Output the (X, Y) coordinate of the center of the cell containing the given text.  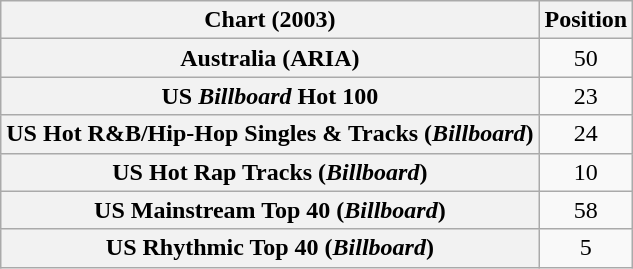
10 (586, 172)
US Hot R&B/Hip-Hop Singles & Tracks (Billboard) (270, 134)
58 (586, 210)
23 (586, 96)
Position (586, 20)
US Billboard Hot 100 (270, 96)
50 (586, 58)
US Hot Rap Tracks (Billboard) (270, 172)
5 (586, 248)
Australia (ARIA) (270, 58)
24 (586, 134)
US Rhythmic Top 40 (Billboard) (270, 248)
US Mainstream Top 40 (Billboard) (270, 210)
Chart (2003) (270, 20)
